Return (X, Y) of the center of cell containing provided text 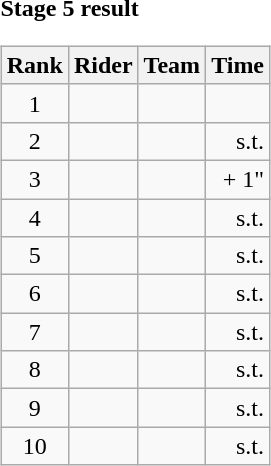
4 (34, 217)
Rider (103, 65)
Time (238, 65)
9 (34, 408)
5 (34, 256)
7 (34, 332)
Rank (34, 65)
10 (34, 446)
Team (172, 65)
6 (34, 294)
1 (34, 103)
3 (34, 179)
2 (34, 141)
8 (34, 370)
+ 1" (238, 179)
